Extract the [X, Y] coordinate from the center of the cell holding the provided text.  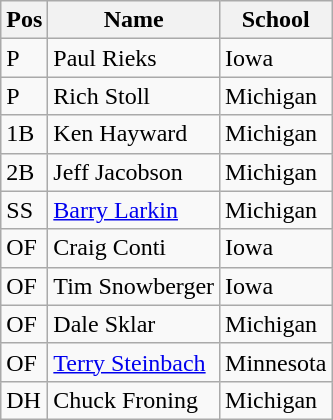
1B [24, 134]
Name [134, 20]
Craig Conti [134, 248]
Ken Hayward [134, 134]
Rich Stoll [134, 96]
Minnesota [276, 362]
Chuck Froning [134, 400]
Paul Rieks [134, 58]
Pos [24, 20]
School [276, 20]
Barry Larkin [134, 210]
DH [24, 400]
Terry Steinbach [134, 362]
Tim Snowberger [134, 286]
Dale Sklar [134, 324]
SS [24, 210]
2B [24, 172]
Jeff Jacobson [134, 172]
